From the cell containing the given text, extract its center point as [x, y] coordinate. 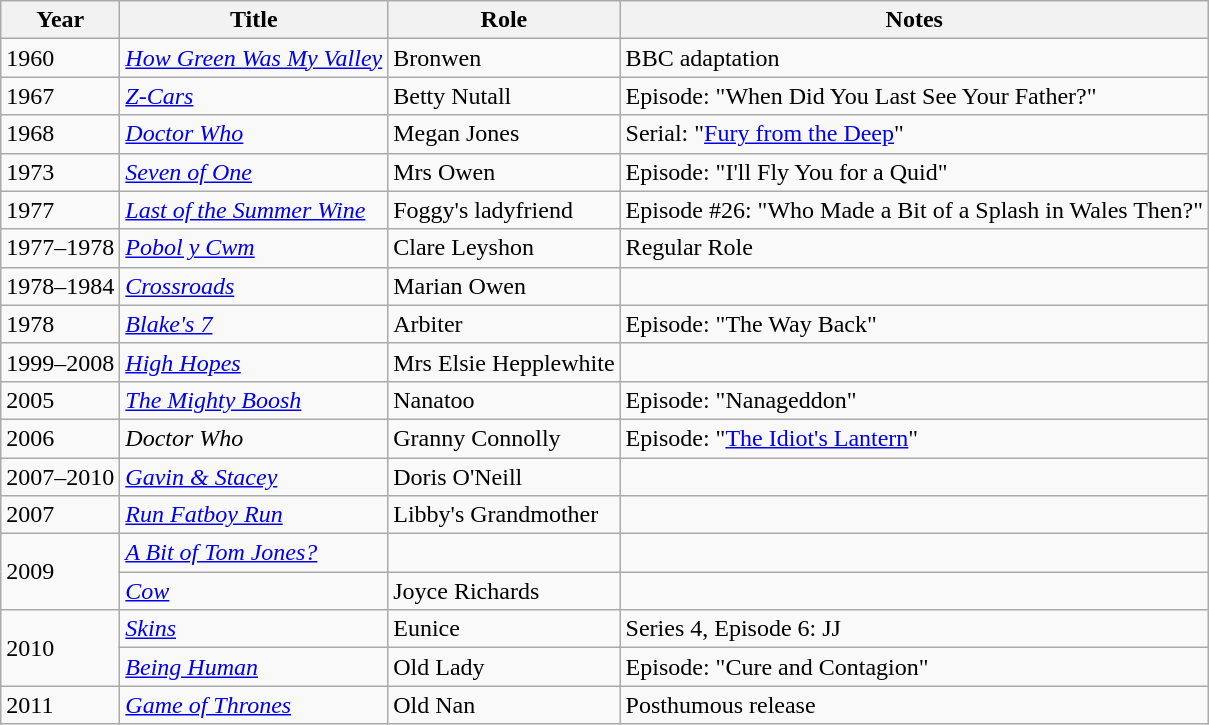
Betty Nutall [504, 96]
Episode: "When Did You Last See Your Father?" [914, 96]
Year [60, 20]
Gavin & Stacey [254, 477]
2007 [60, 515]
Libby's Grandmother [504, 515]
How Green Was My Valley [254, 58]
Episode: "The Way Back" [914, 324]
Episode: "I'll Fly You for a Quid" [914, 172]
Mrs Elsie Hepplewhite [504, 362]
Last of the Summer Wine [254, 210]
Game of Thrones [254, 705]
Old Nan [504, 705]
Series 4, Episode 6: JJ [914, 629]
2006 [60, 438]
Marian Owen [504, 286]
Episode: "Nanageddon" [914, 400]
Seven of One [254, 172]
A Bit of Tom Jones? [254, 553]
The Mighty Boosh [254, 400]
Megan Jones [504, 134]
Joyce Richards [504, 591]
Episode: "Cure and Contagion" [914, 667]
Skins [254, 629]
Blake's 7 [254, 324]
Crossroads [254, 286]
Bronwen [504, 58]
1977 [60, 210]
Doris O'Neill [504, 477]
Role [504, 20]
Pobol y Cwm [254, 248]
Notes [914, 20]
1977–1978 [60, 248]
Title [254, 20]
1978 [60, 324]
Clare Leyshon [504, 248]
Episode #26: "Who Made a Bit of a Splash in Wales Then?" [914, 210]
1999–2008 [60, 362]
1978–1984 [60, 286]
Episode: "The Idiot's Lantern" [914, 438]
2005 [60, 400]
2011 [60, 705]
Run Fatboy Run [254, 515]
Posthumous release [914, 705]
Foggy's ladyfriend [504, 210]
1960 [60, 58]
1973 [60, 172]
2007–2010 [60, 477]
2009 [60, 572]
1967 [60, 96]
Mrs Owen [504, 172]
BBC adaptation [914, 58]
Arbiter [504, 324]
1968 [60, 134]
Cow [254, 591]
Eunice [504, 629]
2010 [60, 648]
Serial: "Fury from the Deep" [914, 134]
Granny Connolly [504, 438]
High Hopes [254, 362]
Regular Role [914, 248]
Nanatoo [504, 400]
Old Lady [504, 667]
Being Human [254, 667]
Z-Cars [254, 96]
